Provide the [x, y] coordinate of the cell's center where the given text is located.  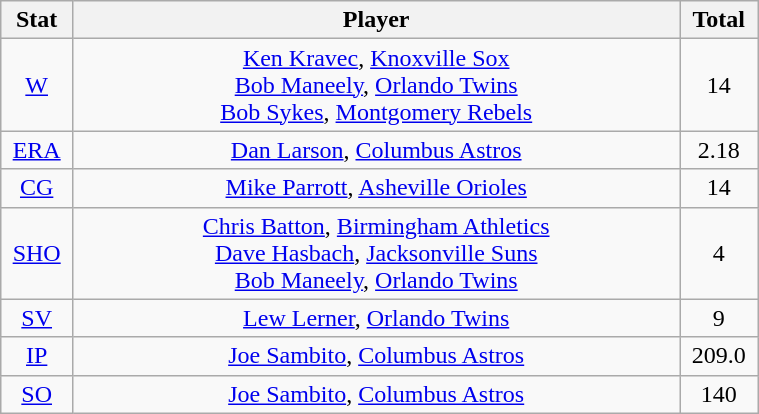
Mike Parrott, Asheville Orioles [376, 188]
IP [37, 356]
SO [37, 394]
SHO [37, 253]
Dan Larson, Columbus Astros [376, 150]
SV [37, 318]
Player [376, 20]
Total [719, 20]
Lew Lerner, Orlando Twins [376, 318]
140 [719, 394]
4 [719, 253]
Chris Batton, Birmingham Athletics Dave Hasbach, Jacksonville Suns Bob Maneely, Orlando Twins [376, 253]
ERA [37, 150]
CG [37, 188]
W [37, 85]
2.18 [719, 150]
Stat [37, 20]
209.0 [719, 356]
9 [719, 318]
Ken Kravec, Knoxville Sox Bob Maneely, Orlando Twins Bob Sykes, Montgomery Rebels [376, 85]
